Detect which cell encompasses the target text, then output its (x, y) center coordinate. 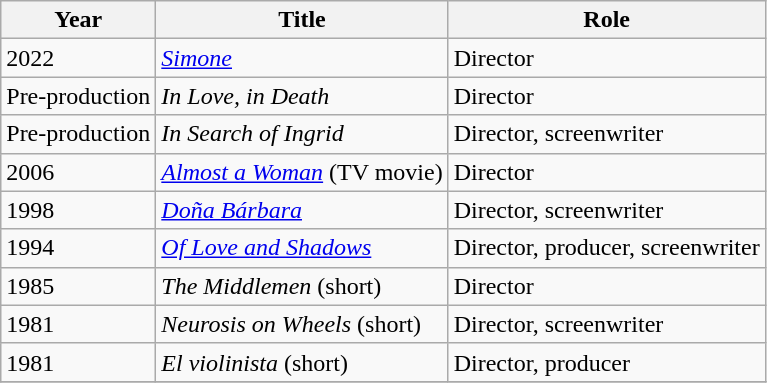
1994 (78, 248)
In Love, in Death (302, 96)
2006 (78, 172)
Year (78, 20)
The Middlemen (short) (302, 286)
Of Love and Shadows (302, 248)
Role (606, 20)
Almost a Woman (TV movie) (302, 172)
Director, producer, screenwriter (606, 248)
Title (302, 20)
1985 (78, 286)
Doña Bárbara (302, 210)
Simone (302, 58)
1998 (78, 210)
Director, producer (606, 362)
In Search of Ingrid (302, 134)
2022 (78, 58)
Neurosis on Wheels (short) (302, 324)
El violinista (short) (302, 362)
